Return (X, Y) of the center of cell containing provided text 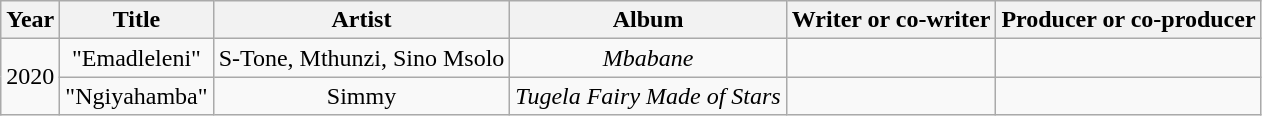
Tugela Fairy Made of Stars (648, 96)
Title (136, 20)
Producer or co-producer (1128, 20)
Mbabane (648, 58)
2020 (30, 77)
S-Tone, Mthunzi, Sino Msolo (362, 58)
Simmy (362, 96)
Year (30, 20)
Writer or co-writer (891, 20)
"Ngiyahamba" (136, 96)
Artist (362, 20)
"Emadleleni" (136, 58)
Album (648, 20)
